Pinpoint the cell where the given text exists, returning its [x, y] midpoint coordinate. 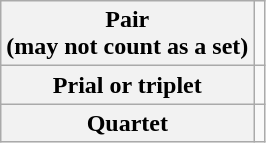
Quartet [128, 123]
Pair(may not count as a set) [128, 34]
Prial or triplet [128, 85]
